Determine the (X, Y) coordinate at the center of the cell enclosing the given text.  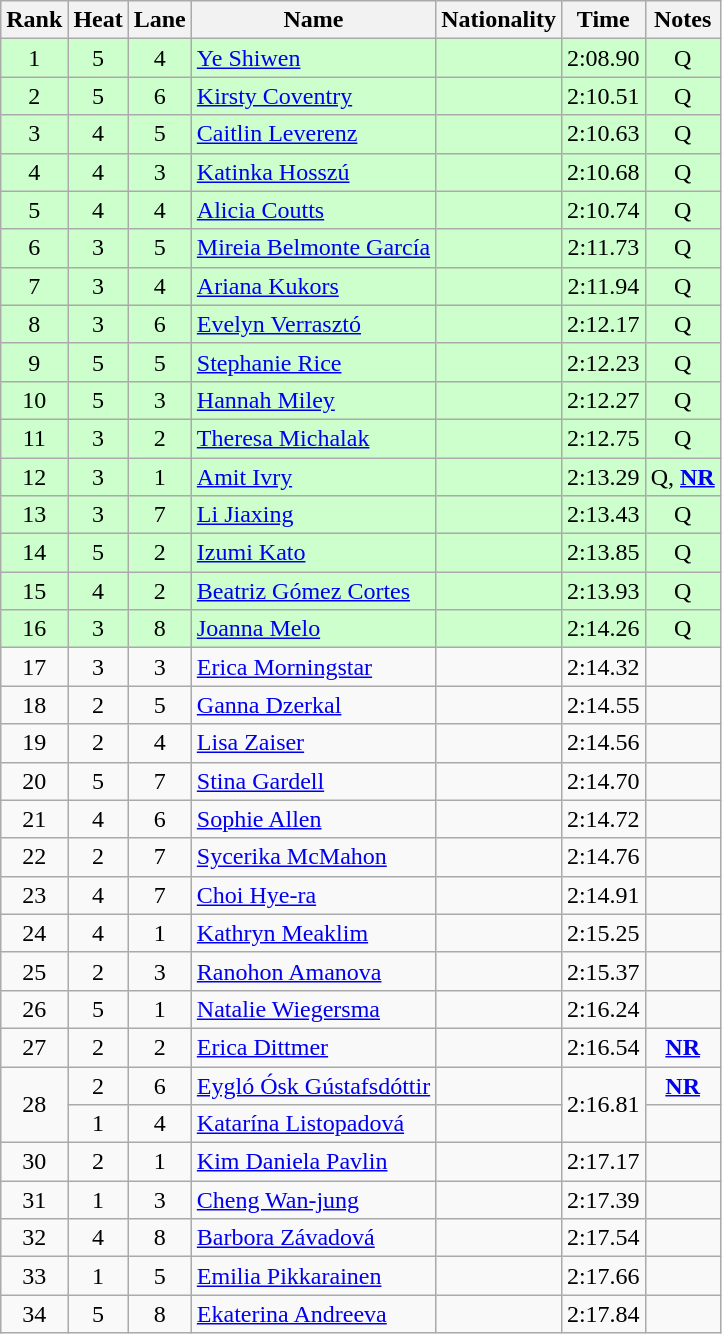
2:12.17 (603, 324)
Lisa Zaiser (313, 743)
10 (34, 400)
Sycerika McMahon (313, 857)
2:17.39 (603, 1200)
19 (34, 743)
Stina Gardell (313, 781)
2:15.37 (603, 971)
2:12.23 (603, 362)
2:14.32 (603, 667)
Caitlin Leverenz (313, 134)
31 (34, 1200)
2:14.72 (603, 819)
21 (34, 819)
2:14.91 (603, 895)
16 (34, 629)
2:14.55 (603, 705)
2:12.27 (603, 400)
Cheng Wan-jung (313, 1200)
2:10.74 (603, 210)
14 (34, 553)
2:17.17 (603, 1162)
2:10.51 (603, 96)
2:14.56 (603, 743)
15 (34, 591)
Kirsty Coventry (313, 96)
Ye Shiwen (313, 58)
2:15.25 (603, 933)
9 (34, 362)
28 (34, 1104)
34 (34, 1314)
Erica Dittmer (313, 1047)
2:08.90 (603, 58)
Nationality (499, 20)
26 (34, 1009)
2:14.70 (603, 781)
2:17.66 (603, 1276)
Hannah Miley (313, 400)
Erica Morningstar (313, 667)
2:14.76 (603, 857)
Name (313, 20)
12 (34, 477)
Rank (34, 20)
2:17.84 (603, 1314)
33 (34, 1276)
13 (34, 515)
2:14.26 (603, 629)
24 (34, 933)
Choi Hye-ra (313, 895)
Heat (98, 20)
11 (34, 438)
Emilia Pikkarainen (313, 1276)
Li Jiaxing (313, 515)
18 (34, 705)
Time (603, 20)
2:16.24 (603, 1009)
Ariana Kukors (313, 286)
Mireia Belmonte García (313, 248)
Eygló Ósk Gústafsdóttir (313, 1085)
Q, NR (682, 477)
Katarína Listopadová (313, 1124)
2:12.75 (603, 438)
2:13.29 (603, 477)
2:13.43 (603, 515)
20 (34, 781)
17 (34, 667)
Theresa Michalak (313, 438)
Izumi Kato (313, 553)
2:16.54 (603, 1047)
Alicia Coutts (313, 210)
2:10.63 (603, 134)
2:11.94 (603, 286)
32 (34, 1238)
Ganna Dzerkal (313, 705)
Kim Daniela Pavlin (313, 1162)
30 (34, 1162)
23 (34, 895)
Katinka Hosszú (313, 172)
Ranohon Amanova (313, 971)
22 (34, 857)
Ekaterina Andreeva (313, 1314)
25 (34, 971)
2:13.85 (603, 553)
Stephanie Rice (313, 362)
2:11.73 (603, 248)
2:10.68 (603, 172)
Kathryn Meaklim (313, 933)
Beatriz Gómez Cortes (313, 591)
Evelyn Verrasztó (313, 324)
2:16.81 (603, 1104)
2:17.54 (603, 1238)
Amit Ivry (313, 477)
Natalie Wiegersma (313, 1009)
2:13.93 (603, 591)
Sophie Allen (313, 819)
Notes (682, 20)
Joanna Melo (313, 629)
27 (34, 1047)
Barbora Závadová (313, 1238)
Lane (160, 20)
